Capture the cell that displays the provided text and extract its [X, Y] central coordinate. 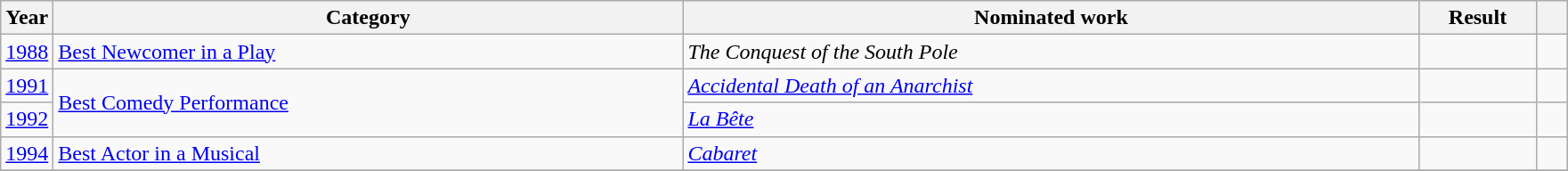
Year [27, 18]
1992 [27, 119]
Best Newcomer in a Play [369, 52]
Cabaret [1051, 153]
Result [1478, 18]
1991 [27, 85]
Accidental Death of an Anarchist [1051, 85]
Nominated work [1051, 18]
1988 [27, 52]
La Bête [1051, 119]
1994 [27, 153]
The Conquest of the South Pole [1051, 52]
Best Actor in a Musical [369, 153]
Category [369, 18]
Best Comedy Performance [369, 102]
